Extract the [x, y] coordinate from the center of the cell holding the provided text.  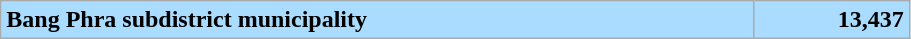
Bang Phra subdistrict municipality [378, 20]
13,437 [831, 20]
